Locate the cell with the specified text and output its [x, y] center coordinate. 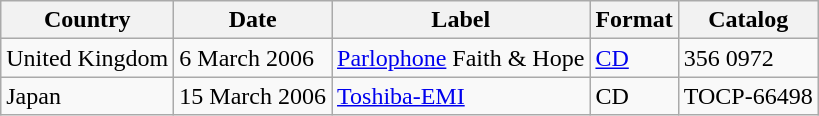
Parlophone Faith & Hope [461, 58]
Date [253, 20]
15 March 2006 [253, 96]
Toshiba-EMI [461, 96]
Catalog [748, 20]
Country [88, 20]
Format [634, 20]
Japan [88, 96]
6 March 2006 [253, 58]
356 0972 [748, 58]
United Kingdom [88, 58]
TOCP-66498 [748, 96]
Label [461, 20]
